Scan for the cell matching the given text and deliver its [x, y] coordinate at center. 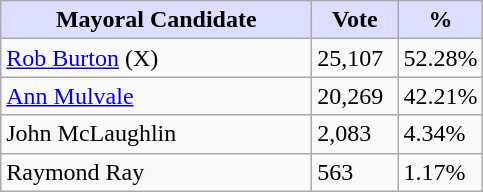
1.17% [440, 172]
563 [355, 172]
52.28% [440, 58]
Raymond Ray [156, 172]
42.21% [440, 96]
25,107 [355, 58]
20,269 [355, 96]
Ann Mulvale [156, 96]
4.34% [440, 134]
Rob Burton (X) [156, 58]
2,083 [355, 134]
John McLaughlin [156, 134]
% [440, 20]
Vote [355, 20]
Mayoral Candidate [156, 20]
